Capture the cell that displays the provided text and extract its [X, Y] central coordinate. 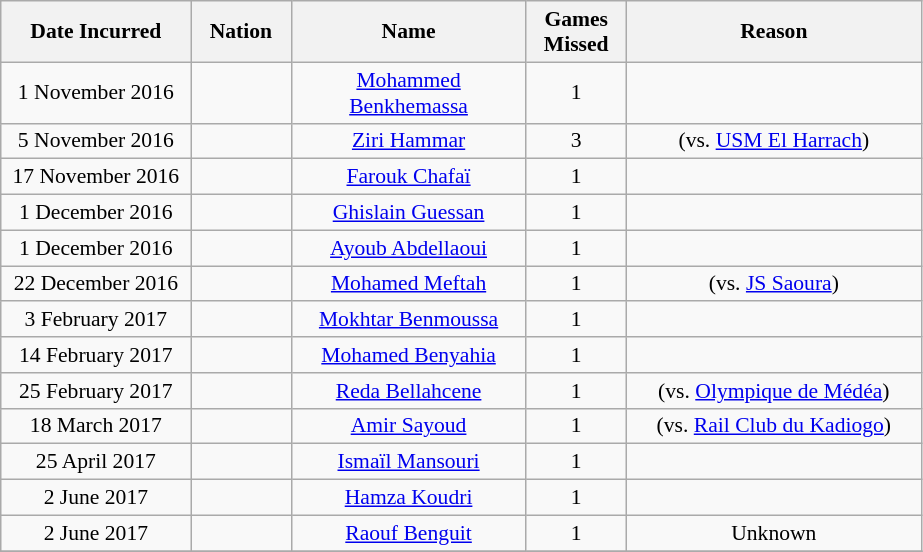
Games Missed [576, 32]
3 February 2017 [96, 320]
Ghislain Guessan [408, 213]
3 [576, 141]
14 February 2017 [96, 355]
Amir Sayoud [408, 426]
5 November 2016 [96, 141]
Reda Bellahcene [408, 391]
(vs. Olympique de Médéa) [774, 391]
Ziri Hammar [408, 141]
Mohammed Benkhemassa [408, 92]
18 March 2017 [96, 426]
Mokhtar Benmoussa [408, 320]
Name [408, 32]
25 April 2017 [96, 462]
1 November 2016 [96, 92]
25 February 2017 [96, 391]
17 November 2016 [96, 177]
22 December 2016 [96, 284]
Reason [774, 32]
Date Incurred [96, 32]
Mohamed Benyahia [408, 355]
Ismaïl Mansouri [408, 462]
Farouk Chafaï [408, 177]
(vs. JS Saoura) [774, 284]
Nation [241, 32]
Raouf Benguit [408, 533]
Hamza Koudri [408, 498]
Ayoub Abdellaoui [408, 248]
(vs. USM El Harrach) [774, 141]
(vs. Rail Club du Kadiogo) [774, 426]
Unknown [774, 533]
Mohamed Meftah [408, 284]
